Identify which cell holds the provided text, then report its [X, Y] central coordinate. 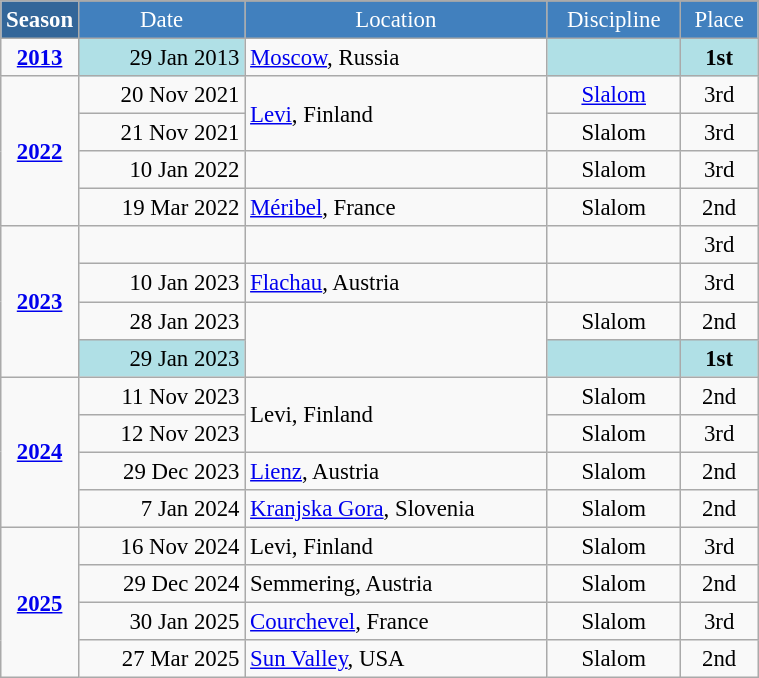
2025 [40, 602]
7 Jan 2024 [161, 509]
16 Nov 2024 [161, 546]
28 Jan 2023 [161, 321]
Moscow, Russia [396, 58]
Kranjska Gora, Slovenia [396, 509]
29 Dec 2024 [161, 584]
Semmering, Austria [396, 584]
Flachau, Austria [396, 283]
Season [40, 20]
10 Jan 2022 [161, 170]
12 Nov 2023 [161, 433]
19 Mar 2022 [161, 208]
Place [720, 20]
30 Jan 2025 [161, 621]
29 Dec 2023 [161, 471]
Location [396, 20]
Lienz, Austria [396, 471]
29 Jan 2013 [161, 58]
21 Nov 2021 [161, 133]
2024 [40, 452]
Courchevel, France [396, 621]
27 Mar 2025 [161, 659]
10 Jan 2023 [161, 283]
Méribel, France [396, 208]
11 Nov 2023 [161, 396]
Sun Valley, USA [396, 659]
20 Nov 2021 [161, 95]
2023 [40, 301]
2013 [40, 58]
Discipline [614, 20]
29 Jan 2023 [161, 358]
2022 [40, 151]
Date [161, 20]
